Return (x, y) of the center of cell containing provided text 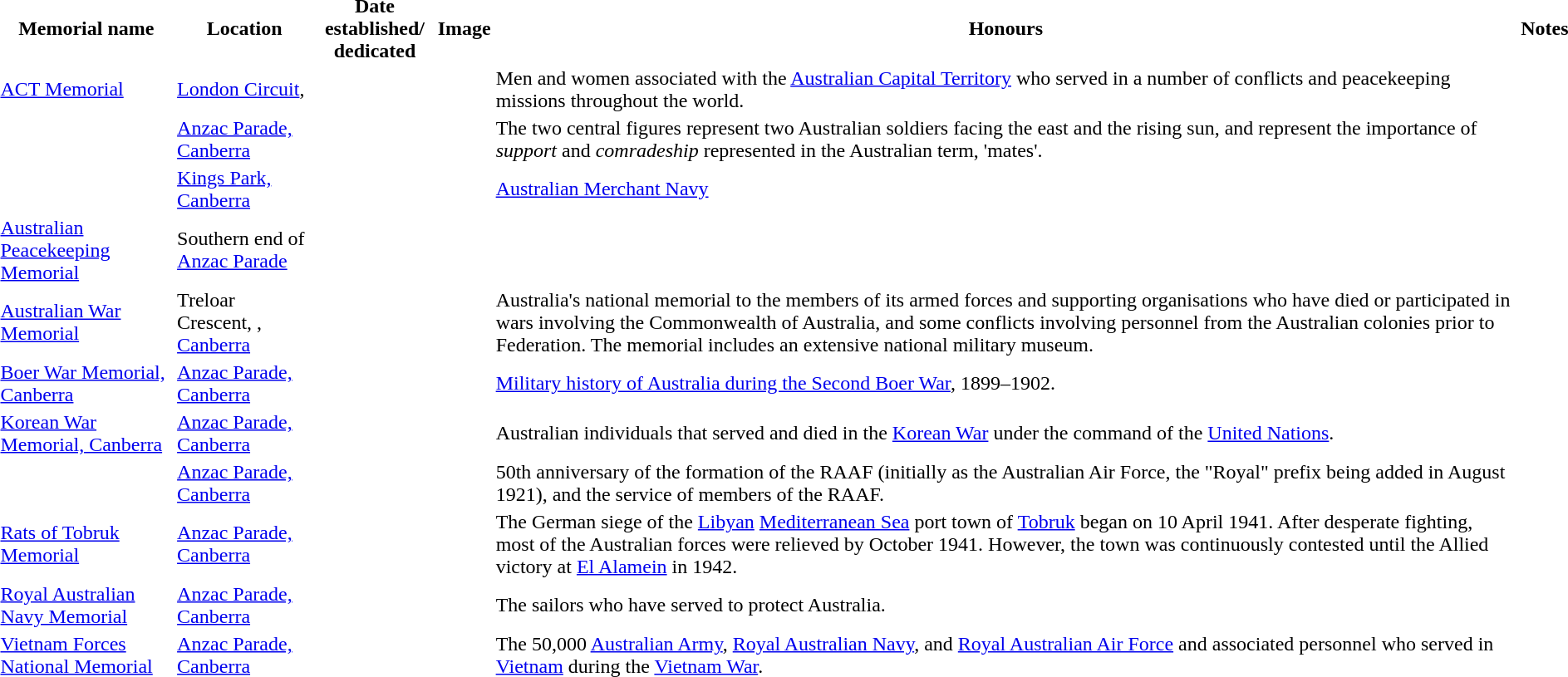
Kings Park, Canberra (244, 189)
Southern end of Anzac Parade (244, 250)
Australian individuals that served and died in the Korean War under the command of the United Nations. (1005, 434)
London Circuit, (244, 90)
Men and women associated with the Australian Capital Territory who served in a number of conflicts and peacekeeping missions throughout the world. (1005, 90)
The sailors who have served to protect Australia. (1005, 605)
Australian Merchant Navy (1005, 189)
Treloar Crescent, , Canberra (244, 322)
Military history of Australia during the Second Boer War, 1899–1902. (1005, 384)
